From the cell containing the given text, extract its center point as (x, y) coordinate. 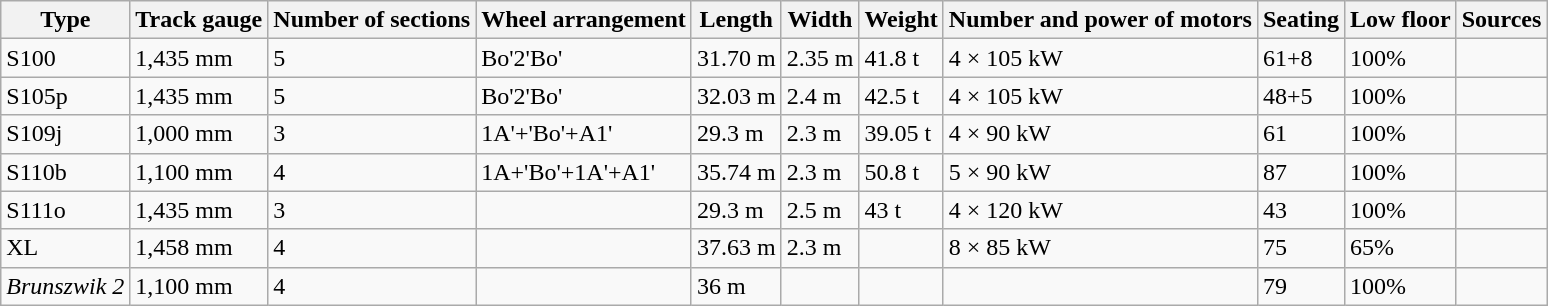
Low floor (1401, 20)
Number of sections (372, 20)
4 × 120 kW (1100, 210)
2.4 m (820, 96)
50.8 t (901, 172)
Sources (1502, 20)
Width (820, 20)
36 m (736, 286)
1,458 mm (199, 248)
Brunszwik 2 (66, 286)
31.70 m (736, 58)
1A+'Bo'+1A'+A1' (584, 172)
5 × 90 kW (1100, 172)
8 × 85 kW (1100, 248)
Type (66, 20)
Seating (1300, 20)
37.63 m (736, 248)
S100 (66, 58)
Weight (901, 20)
61+8 (1300, 58)
2.5 m (820, 210)
Wheel arrangement (584, 20)
XL (66, 248)
79 (1300, 286)
S105p (66, 96)
1,000 mm (199, 134)
32.03 m (736, 96)
39.05 t (901, 134)
2.35 m (820, 58)
87 (1300, 172)
75 (1300, 248)
65% (1401, 248)
61 (1300, 134)
41.8 t (901, 58)
S109j (66, 134)
1A'+'Bo'+A1' (584, 134)
43 t (901, 210)
S111o (66, 210)
35.74 m (736, 172)
42.5 t (901, 96)
Number and power of motors (1100, 20)
43 (1300, 210)
Length (736, 20)
Track gauge (199, 20)
4 × 90 kW (1100, 134)
48+5 (1300, 96)
S110b (66, 172)
